Return the (x, y) coordinate for the center point of the cell that contains the specified text.  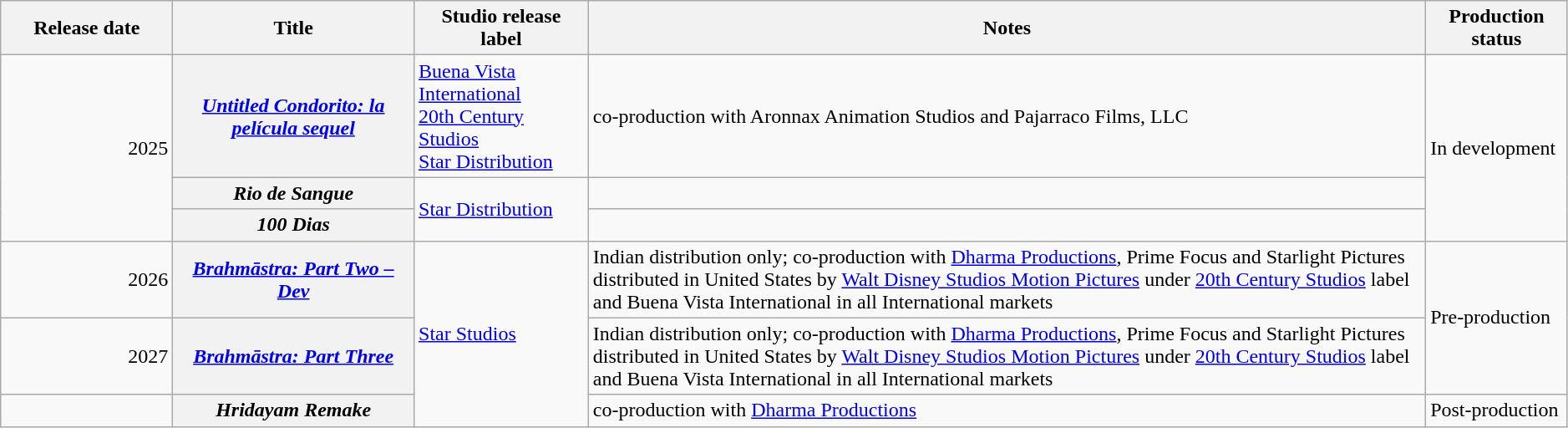
Hridayam Remake (294, 410)
Pre-production (1497, 318)
co-production with Dharma Productions (1007, 410)
Release date (87, 28)
Brahmāstra: Part Three (294, 356)
Notes (1007, 28)
2027 (87, 356)
Star Studios (501, 334)
Studio release label (501, 28)
Post-production (1497, 410)
Brahmāstra: Part Two – Dev (294, 279)
2026 (87, 279)
In development (1497, 148)
100 Dias (294, 225)
Rio de Sangue (294, 193)
Buena Vista International20th Century StudiosStar Distribution (501, 116)
Star Distribution (501, 209)
co-production with Aronnax Animation Studios and Pajarraco Films, LLC (1007, 116)
Untitled Condorito: la película sequel (294, 116)
2025 (87, 148)
Title (294, 28)
Production status (1497, 28)
